Detect which cell encompasses the target text, then output its (X, Y) center coordinate. 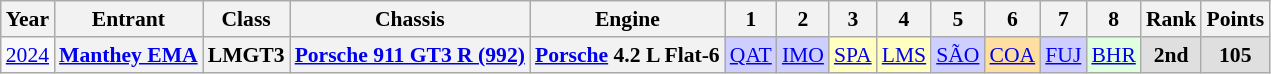
Entrant (128, 19)
2nd (1172, 55)
QAT (751, 55)
Manthey EMA (128, 55)
IMO (803, 55)
LMS (904, 55)
5 (958, 19)
Chassis (410, 19)
Class (246, 19)
SÃO (958, 55)
2024 (28, 55)
6 (1013, 19)
Porsche 4.2 L Flat-6 (628, 55)
BHR (1114, 55)
105 (1235, 55)
Porsche 911 GT3 R (992) (410, 55)
Year (28, 19)
SPA (853, 55)
COA (1013, 55)
2 (803, 19)
4 (904, 19)
FUJ (1063, 55)
Engine (628, 19)
8 (1114, 19)
3 (853, 19)
Points (1235, 19)
7 (1063, 19)
LMGT3 (246, 55)
Rank (1172, 19)
1 (751, 19)
